Scan for the cell matching the given text and deliver its (X, Y) coordinate at center. 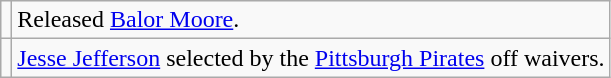
Released Balor Moore. (311, 20)
Jesse Jefferson selected by the Pittsburgh Pirates off waivers. (311, 58)
